Return the (X, Y) coordinate for the center point of the cell that contains the specified text.  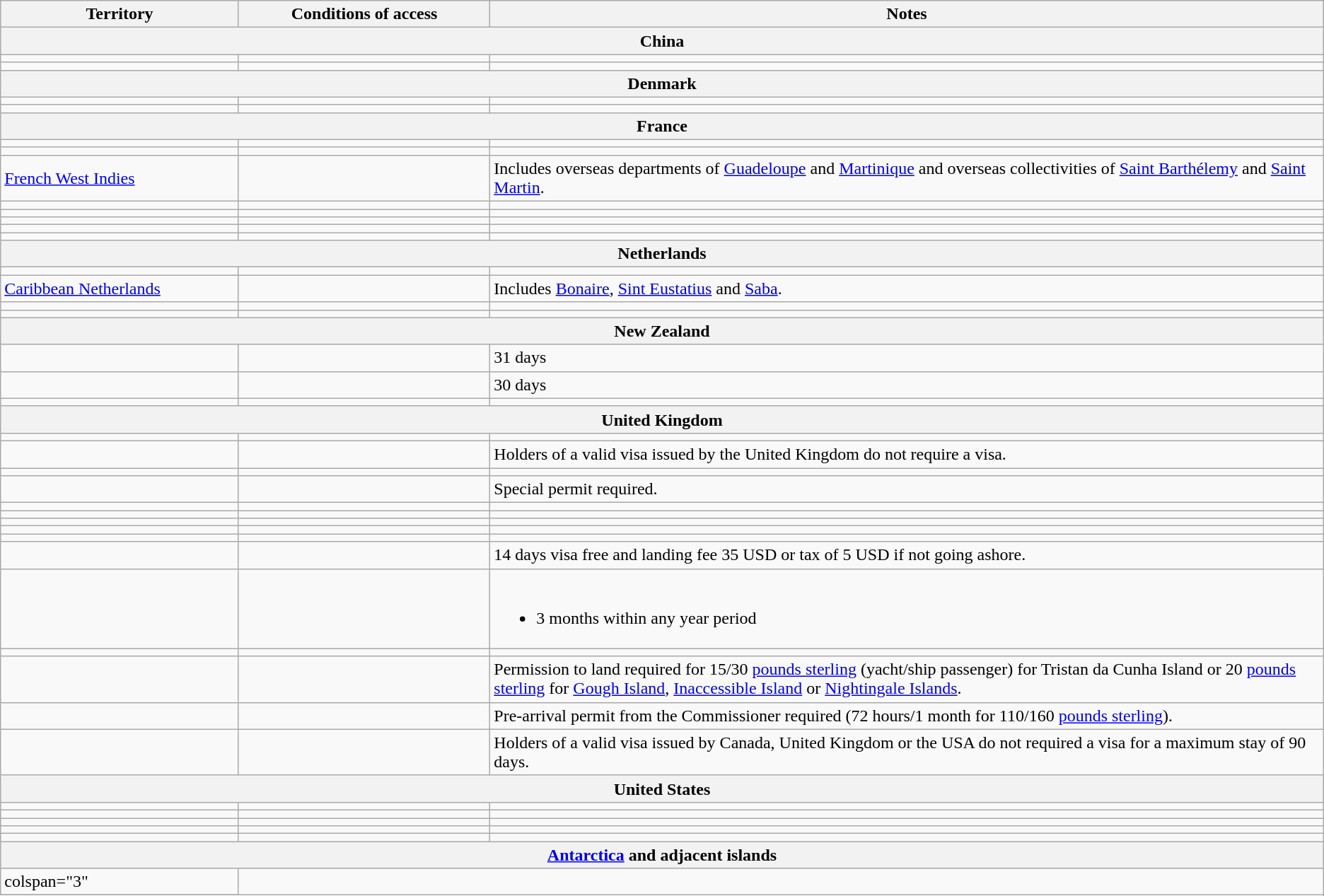
New Zealand (662, 331)
Denmark (662, 83)
31 days (907, 358)
Holders of a valid visa issued by the United Kingdom do not require a visa. (907, 454)
French West Indies (120, 178)
Caribbean Netherlands (120, 289)
Netherlands (662, 254)
Pre-arrival permit from the Commissioner required (72 hours/1 month for 110/160 pounds sterling). (907, 716)
14 days visa free and landing fee 35 USD or tax of 5 USD if not going ashore. (907, 555)
Conditions of access (364, 14)
Includes Bonaire, Sint Eustatius and Saba. (907, 289)
United States (662, 789)
Includes overseas departments of Guadeloupe and Martinique and overseas collectivities of Saint Barthélemy and Saint Martin. (907, 178)
30 days (907, 385)
United Kingdom (662, 419)
3 months within any year period (907, 608)
Antarctica and adjacent islands (662, 855)
colspan="3" (120, 882)
France (662, 126)
China (662, 41)
Notes (907, 14)
Territory (120, 14)
Special permit required. (907, 489)
Holders of a valid visa issued by Canada, United Kingdom or the USA do not required a visa for a maximum stay of 90 days. (907, 752)
